Capture the cell that displays the provided text and extract its (x, y) central coordinate. 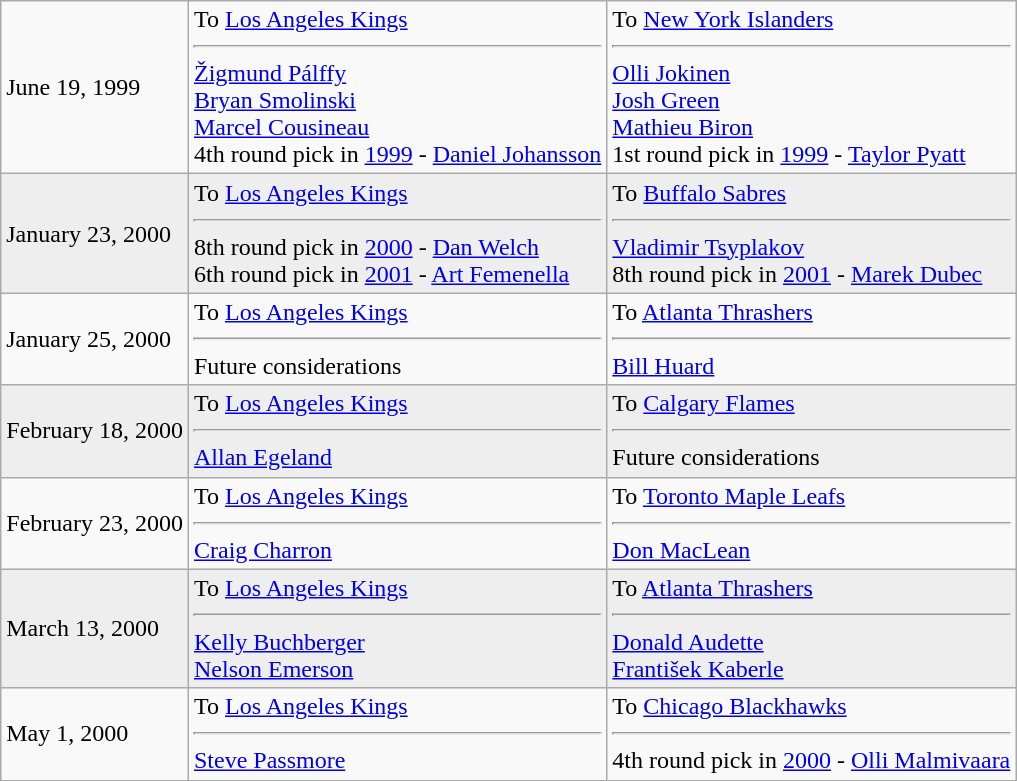
To Los Angeles KingsŽigmund Pálffy Bryan Smolinski Marcel Cousineau 4th round pick in 1999 - Daniel Johansson (397, 88)
May 1, 2000 (95, 734)
To Los Angeles KingsSteve Passmore (397, 734)
March 13, 2000 (95, 628)
To Los Angeles KingsCraig Charron (397, 523)
To Chicago Blackhawks4th round pick in 2000 - Olli Malmivaara (812, 734)
To Buffalo SabresVladimir Tsyplakov 8th round pick in 2001 - Marek Dubec (812, 234)
To Atlanta ThrashersDonald Audette František Kaberle (812, 628)
To Los Angeles KingsAllan Egeland (397, 431)
To Los Angeles KingsKelly Buchberger Nelson Emerson (397, 628)
To Calgary FlamesFuture considerations (812, 431)
January 23, 2000 (95, 234)
February 18, 2000 (95, 431)
To New York IslandersOlli Jokinen Josh Green Mathieu Biron 1st round pick in 1999 - Taylor Pyatt (812, 88)
To Toronto Maple LeafsDon MacLean (812, 523)
To Atlanta ThrashersBill Huard (812, 339)
June 19, 1999 (95, 88)
February 23, 2000 (95, 523)
To Los Angeles Kings8th round pick in 2000 - Dan Welch 6th round pick in 2001 - Art Femenella (397, 234)
To Los Angeles KingsFuture considerations (397, 339)
January 25, 2000 (95, 339)
